Detect which cell encompasses the target text, then output its [X, Y] center coordinate. 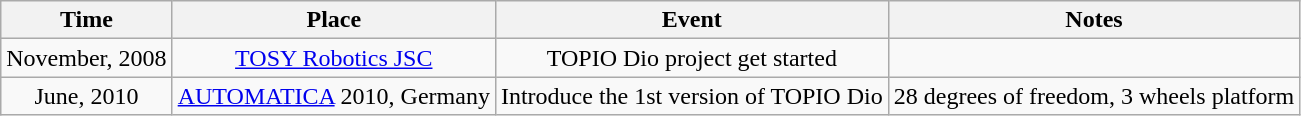
Place [334, 20]
June, 2010 [86, 96]
November, 2008 [86, 58]
AUTOMATICA 2010, Germany [334, 96]
TOPIO Dio project get started [692, 58]
TOSY Robotics JSC [334, 58]
Event [692, 20]
Time [86, 20]
28 degrees of freedom, 3 wheels platform [1094, 96]
Introduce the 1st version of TOPIO Dio [692, 96]
Notes [1094, 20]
